Capture the cell that displays the provided text and extract its [x, y] central coordinate. 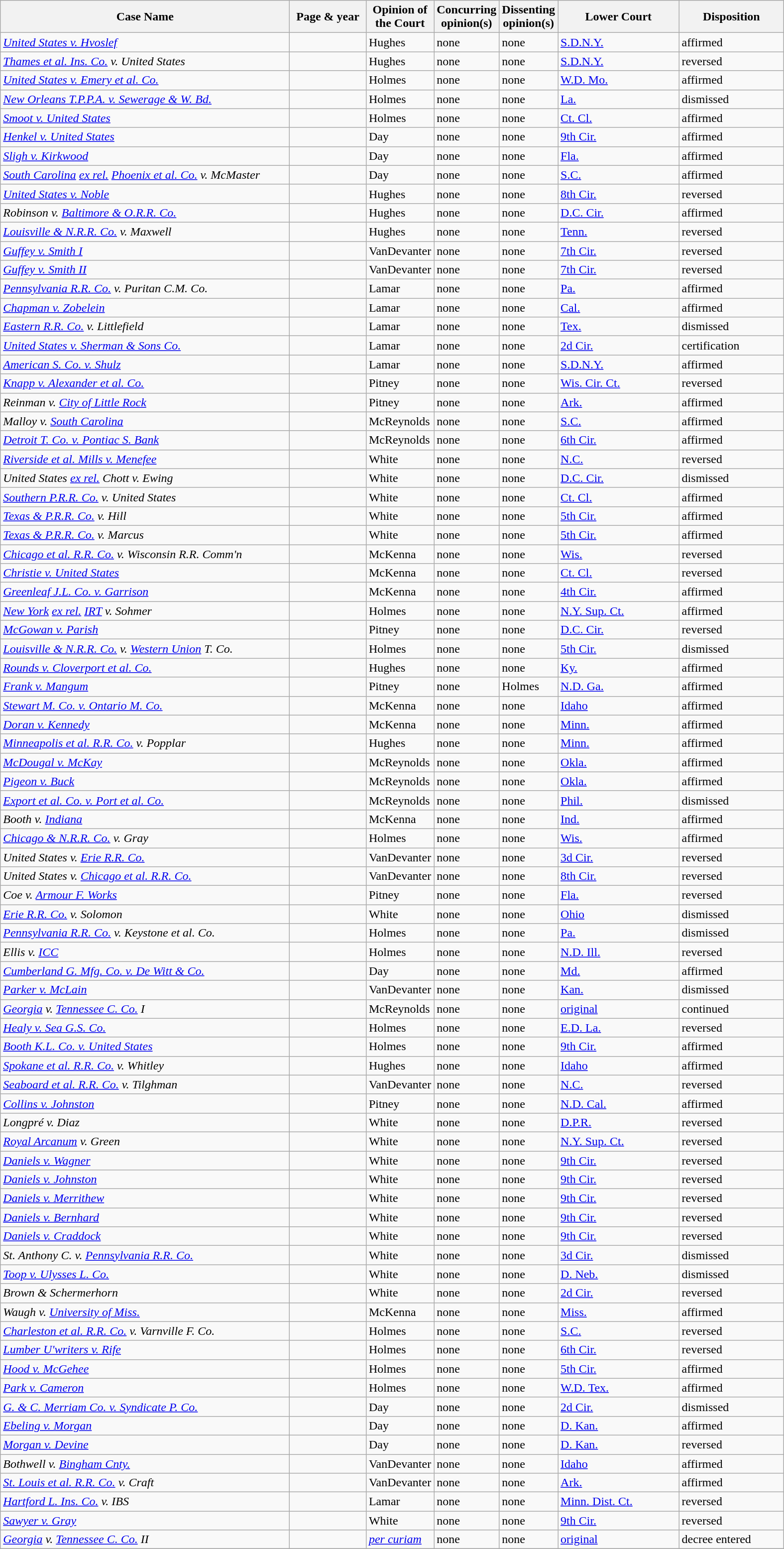
Henkel v. United States [145, 137]
United States v. Sherman & Sons Co. [145, 346]
continued [732, 1009]
Ohio [619, 914]
Morgan v. Devine [145, 1444]
New Orleans T.P.P.A. v. Sewerage & W. Bd. [145, 99]
Texas & P.R.R. Co. v. Hill [145, 516]
Guffey v. Smith II [145, 270]
Sawyer v. Gray [145, 1521]
Minn. Dist. Ct. [619, 1502]
Daniels v. Bernhard [145, 1217]
N.D. Ill. [619, 952]
Sligh v. Kirkwood [145, 156]
Toop v. Ulysses L. Co. [145, 1274]
Robinson v. Baltimore & O.R.R. Co. [145, 213]
Pennsylvania R.R. Co. v. Puritan C.M. Co. [145, 289]
Kan. [619, 990]
United States v. Erie R.R. Co. [145, 857]
Texas & P.R.R. Co. v. Marcus [145, 535]
Longpré v. Diaz [145, 1122]
Waugh v. University of Miss. [145, 1312]
McGowan v. Parish [145, 630]
Southern P.R.R. Co. v. United States [145, 497]
Detroit T. Co. v. Pontiac S. Bank [145, 440]
Tex. [619, 327]
Seaboard et al. R.R. Co. v. Tilghman [145, 1084]
Greenleaf J.L. Co. v. Garrison [145, 592]
Reinman v. City of Little Rock [145, 402]
Daniels v. Merrithew [145, 1198]
Tenn. [619, 232]
United States ex rel. Chott v. Ewing [145, 478]
Frank v. Mangum [145, 687]
4th Cir. [619, 592]
Miss. [619, 1312]
Daniels v. Wagner [145, 1161]
Case Name [145, 17]
W.D. Mo. [619, 80]
South Carolina ex rel. Phoenix et al. Co. v. McMaster [145, 175]
Chapman v. Zobelein [145, 308]
Ind. [619, 819]
Erie R.R. Co. v. Solomon [145, 914]
American S. Co. v. Shulz [145, 364]
Park v. Cameron [145, 1388]
D.P.R. [619, 1122]
Malloy v. South Carolina [145, 421]
Knapp v. Alexander et al. Co. [145, 383]
Minneapolis et al. R.R. Co. v. Popplar [145, 743]
Phil. [619, 800]
Ellis v. ICC [145, 952]
Dissenting opinion(s) [529, 17]
Concurring opinion(s) [467, 17]
United States v. Hvoslef [145, 42]
Export et al. Co. v. Port et al. Co. [145, 800]
United States v. Chicago et al. R.R. Co. [145, 876]
Bothwell v. Bingham Cnty. [145, 1463]
Spokane et al. R.R. Co. v. Whitley [145, 1066]
United States v. Emery et al. Co. [145, 80]
certification [732, 346]
Eastern R.R. Co. v. Littlefield [145, 327]
Lumber U'writers v. Rife [145, 1350]
Disposition [732, 17]
Md. [619, 971]
La. [619, 99]
Parker v. McLain [145, 990]
per curiam [400, 1540]
United States v. Noble [145, 194]
Royal Arcanum v. Green [145, 1141]
D. Neb. [619, 1274]
Brown & Schermerhorn [145, 1293]
decree entered [732, 1540]
New York ex rel. IRT v. Sohmer [145, 611]
McDougal v. McKay [145, 762]
Opinion of the Court [400, 17]
G. & C. Merriam Co. v. Syndicate P. Co. [145, 1407]
Healy v. Sea G.S. Co. [145, 1028]
N.D. Cal. [619, 1103]
Rounds v. Cloverport et al. Co. [145, 668]
Doran v. Kennedy [145, 724]
Coe v. Armour F. Works [145, 895]
W.D. Tex. [619, 1388]
Daniels v. Johnston [145, 1180]
St. Louis et al. R.R. Co. v. Craft [145, 1483]
Thames et al. Ins. Co. v. United States [145, 61]
Page & year [328, 17]
Lower Court [619, 17]
Pennsylvania R.R. Co. v. Keystone et al. Co. [145, 933]
E.D. La. [619, 1028]
Booth v. Indiana [145, 819]
Stewart M. Co. v. Ontario M. Co. [145, 706]
Chicago & N.R.R. Co. v. Gray [145, 838]
Pigeon v. Buck [145, 781]
Louisville & N.R.R. Co. v. Maxwell [145, 232]
Riverside et al. Mills v. Menefee [145, 459]
Georgia v. Tennessee C. Co. I [145, 1009]
Smoot v. United States [145, 118]
Christie v. United States [145, 573]
Charleston et al. R.R. Co. v. Varnville F. Co. [145, 1331]
Daniels v. Craddock [145, 1236]
N.D. Ga. [619, 687]
Wis. Cir. Ct. [619, 383]
Ky. [619, 668]
Ebeling v. Morgan [145, 1426]
Hartford L. Ins. Co. v. IBS [145, 1502]
Louisville & N.R.R. Co. v. Western Union T. Co. [145, 649]
St. Anthony C. v. Pennsylvania R.R. Co. [145, 1255]
Cal. [619, 308]
Collins v. Johnston [145, 1103]
Georgia v. Tennessee C. Co. II [145, 1540]
Guffey v. Smith I [145, 250]
Hood v. McGehee [145, 1369]
Chicago et al. R.R. Co. v. Wisconsin R.R. Comm'n [145, 554]
Cumberland G. Mfg. Co. v. De Witt & Co. [145, 971]
Booth K.L. Co. v. United States [145, 1047]
